Extract the [X, Y] coordinate from the center of the cell holding the provided text.  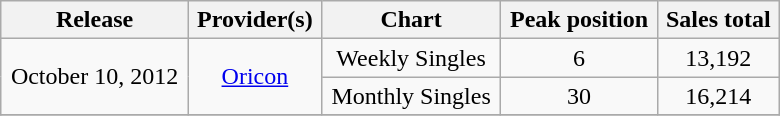
Weekly Singles [410, 58]
Provider(s) [254, 20]
Release [95, 20]
Sales total [718, 20]
16,214 [718, 96]
Chart [410, 20]
Monthly Singles [410, 96]
13,192 [718, 58]
30 [580, 96]
Peak position [580, 20]
6 [580, 58]
October 10, 2012 [95, 77]
Oricon [254, 77]
